Scan for the cell matching the given text and deliver its [x, y] coordinate at center. 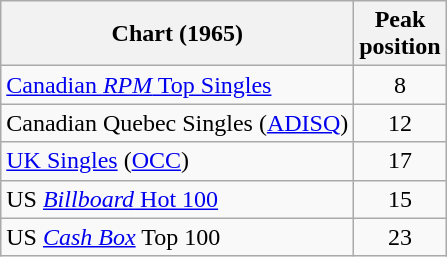
Chart (1965) [178, 34]
Peakposition [400, 34]
Canadian RPM Top Singles [178, 85]
US Cash Box Top 100 [178, 237]
15 [400, 199]
Canadian Quebec Singles (ADISQ) [178, 123]
US Billboard Hot 100 [178, 199]
UK Singles (OCC) [178, 161]
8 [400, 85]
12 [400, 123]
23 [400, 237]
17 [400, 161]
